Return (X, Y) of the center of cell containing provided text 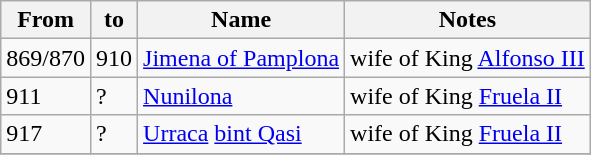
Nunilona (242, 96)
Jimena of Pamplona (242, 58)
to (114, 20)
Notes (468, 20)
From (46, 20)
Name (242, 20)
wife of King Alfonso III (468, 58)
869/870 (46, 58)
Urraca bint Qasi (242, 134)
911 (46, 96)
917 (46, 134)
910 (114, 58)
